From the cell containing the given text, extract its center point as (X, Y) coordinate. 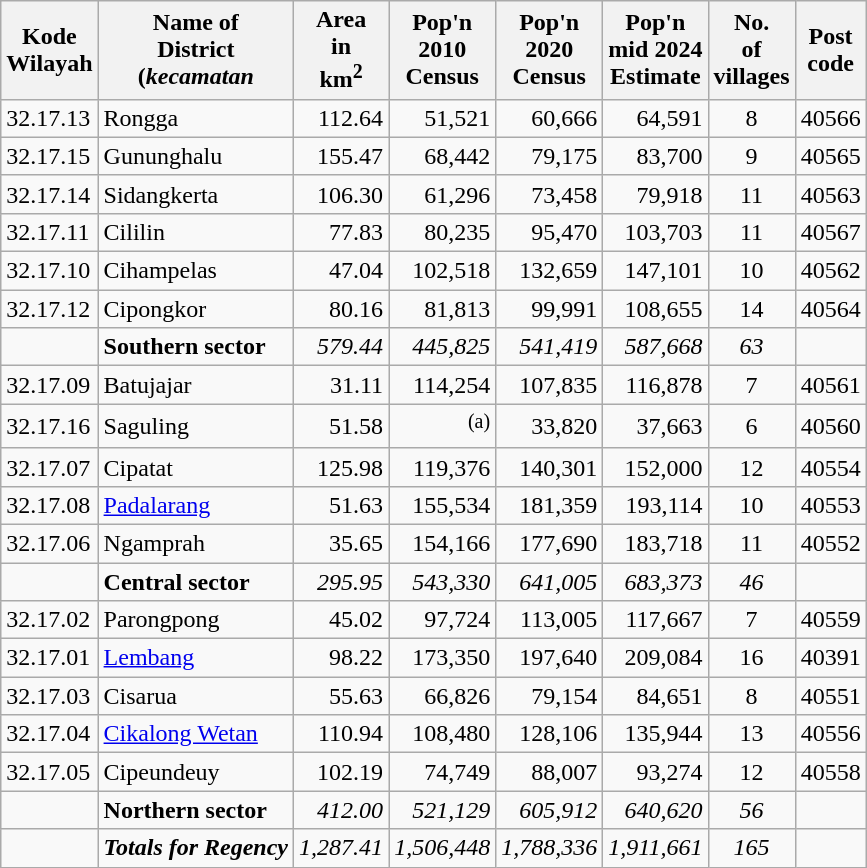
152,000 (656, 467)
40552 (830, 543)
165 (752, 848)
63 (752, 347)
Batujajar (196, 385)
32.17.12 (50, 309)
Saguling (196, 426)
135,944 (656, 734)
Cipeundeuy (196, 772)
114,254 (442, 385)
51.63 (342, 505)
209,084 (656, 658)
Cipatat (196, 467)
40554 (830, 467)
40562 (830, 271)
9 (752, 156)
64,591 (656, 118)
37,663 (656, 426)
128,106 (550, 734)
32.17.01 (50, 658)
31.11 (342, 385)
32.17.05 (50, 772)
445,825 (442, 347)
60,666 (550, 118)
79,154 (550, 696)
68,442 (442, 156)
Pop'n 2020Census (550, 50)
140,301 (550, 467)
Northern sector (196, 810)
40391 (830, 658)
40564 (830, 309)
154,166 (442, 543)
47.04 (342, 271)
605,912 (550, 810)
641,005 (550, 582)
98.22 (342, 658)
Kode Wilayah (50, 50)
119,376 (442, 467)
Cililin (196, 232)
Ngamprah (196, 543)
541,419 (550, 347)
Pop'n mid 2024Estimate (656, 50)
155,534 (442, 505)
Cisarua (196, 696)
61,296 (442, 194)
107,835 (550, 385)
183,718 (656, 543)
40558 (830, 772)
108,655 (656, 309)
Southern sector (196, 347)
40561 (830, 385)
1,506,448 (442, 848)
40563 (830, 194)
32.17.16 (50, 426)
77.83 (342, 232)
40553 (830, 505)
640,620 (656, 810)
Lembang (196, 658)
66,826 (442, 696)
13 (752, 734)
73,458 (550, 194)
Totals for Regency (196, 848)
108,480 (442, 734)
32.17.07 (50, 467)
32.17.06 (50, 543)
6 (752, 426)
Sidangkerta (196, 194)
51,521 (442, 118)
579.44 (342, 347)
Gununghalu (196, 156)
102,518 (442, 271)
81,813 (442, 309)
88,007 (550, 772)
1,287.41 (342, 848)
1,911,661 (656, 848)
40559 (830, 620)
521,129 (442, 810)
95,470 (550, 232)
Central sector (196, 582)
32.17.13 (50, 118)
587,668 (656, 347)
132,659 (550, 271)
97,724 (442, 620)
173,350 (442, 658)
412.00 (342, 810)
93,274 (656, 772)
32.17.10 (50, 271)
46 (752, 582)
1,788,336 (550, 848)
32.17.11 (50, 232)
117,667 (656, 620)
116,878 (656, 385)
32.17.03 (50, 696)
No.ofvillages (752, 50)
35.65 (342, 543)
16 (752, 658)
33,820 (550, 426)
79,175 (550, 156)
543,330 (442, 582)
79,918 (656, 194)
155.47 (342, 156)
32.17.08 (50, 505)
40566 (830, 118)
40567 (830, 232)
Parongpong (196, 620)
32.17.09 (50, 385)
112.64 (342, 118)
Postcode (830, 50)
Cikalong Wetan (196, 734)
45.02 (342, 620)
(a) (442, 426)
40551 (830, 696)
55.63 (342, 696)
295.95 (342, 582)
193,114 (656, 505)
40565 (830, 156)
177,690 (550, 543)
84,651 (656, 696)
Cipongkor (196, 309)
Padalarang (196, 505)
113,005 (550, 620)
80.16 (342, 309)
40560 (830, 426)
Cihampelas (196, 271)
147,101 (656, 271)
Rongga (196, 118)
181,359 (550, 505)
74,749 (442, 772)
99,991 (550, 309)
110.94 (342, 734)
40556 (830, 734)
Name ofDistrict (kecamatan (196, 50)
Areain km2 (342, 50)
125.98 (342, 467)
Pop'n 2010Census (442, 50)
106.30 (342, 194)
14 (752, 309)
32.17.14 (50, 194)
80,235 (442, 232)
102.19 (342, 772)
683,373 (656, 582)
51.58 (342, 426)
103,703 (656, 232)
83,700 (656, 156)
32.17.15 (50, 156)
32.17.04 (50, 734)
32.17.02 (50, 620)
197,640 (550, 658)
56 (752, 810)
